Determine the (X, Y) coordinate at the center of the cell enclosing the given text.  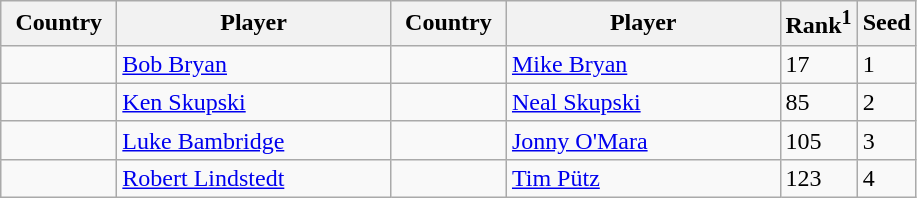
Mike Bryan (643, 64)
105 (818, 140)
2 (886, 102)
4 (886, 178)
Tim Pütz (643, 178)
3 (886, 140)
17 (818, 64)
1 (886, 64)
Ken Skupski (254, 102)
123 (818, 178)
Seed (886, 24)
Rank1 (818, 24)
85 (818, 102)
Neal Skupski (643, 102)
Luke Bambridge (254, 140)
Robert Lindstedt (254, 178)
Jonny O'Mara (643, 140)
Bob Bryan (254, 64)
